Provide the (x, y) coordinate of the cell's center where the given text is located.  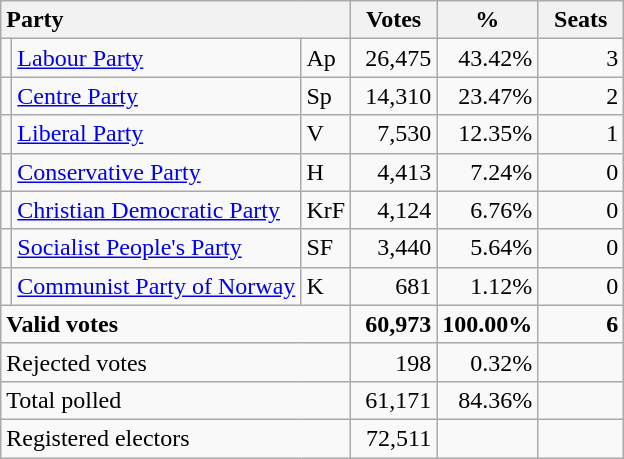
14,310 (394, 96)
3,440 (394, 248)
4,124 (394, 210)
Centre Party (156, 96)
Rejected votes (176, 362)
Labour Party (156, 58)
% (488, 20)
1 (581, 134)
6.76% (488, 210)
Seats (581, 20)
60,973 (394, 324)
681 (394, 286)
Votes (394, 20)
2 (581, 96)
Socialist People's Party (156, 248)
4,413 (394, 172)
Valid votes (176, 324)
SF (326, 248)
43.42% (488, 58)
7.24% (488, 172)
K (326, 286)
H (326, 172)
Party (176, 20)
Ap (326, 58)
198 (394, 362)
V (326, 134)
5.64% (488, 248)
6 (581, 324)
Sp (326, 96)
Christian Democratic Party (156, 210)
3 (581, 58)
Total polled (176, 400)
Registered electors (176, 438)
26,475 (394, 58)
0.32% (488, 362)
72,511 (394, 438)
Communist Party of Norway (156, 286)
1.12% (488, 286)
7,530 (394, 134)
Conservative Party (156, 172)
Liberal Party (156, 134)
23.47% (488, 96)
84.36% (488, 400)
KrF (326, 210)
12.35% (488, 134)
61,171 (394, 400)
100.00% (488, 324)
